For the text-containing cell, return its midpoint in (X, Y) coordinate format. 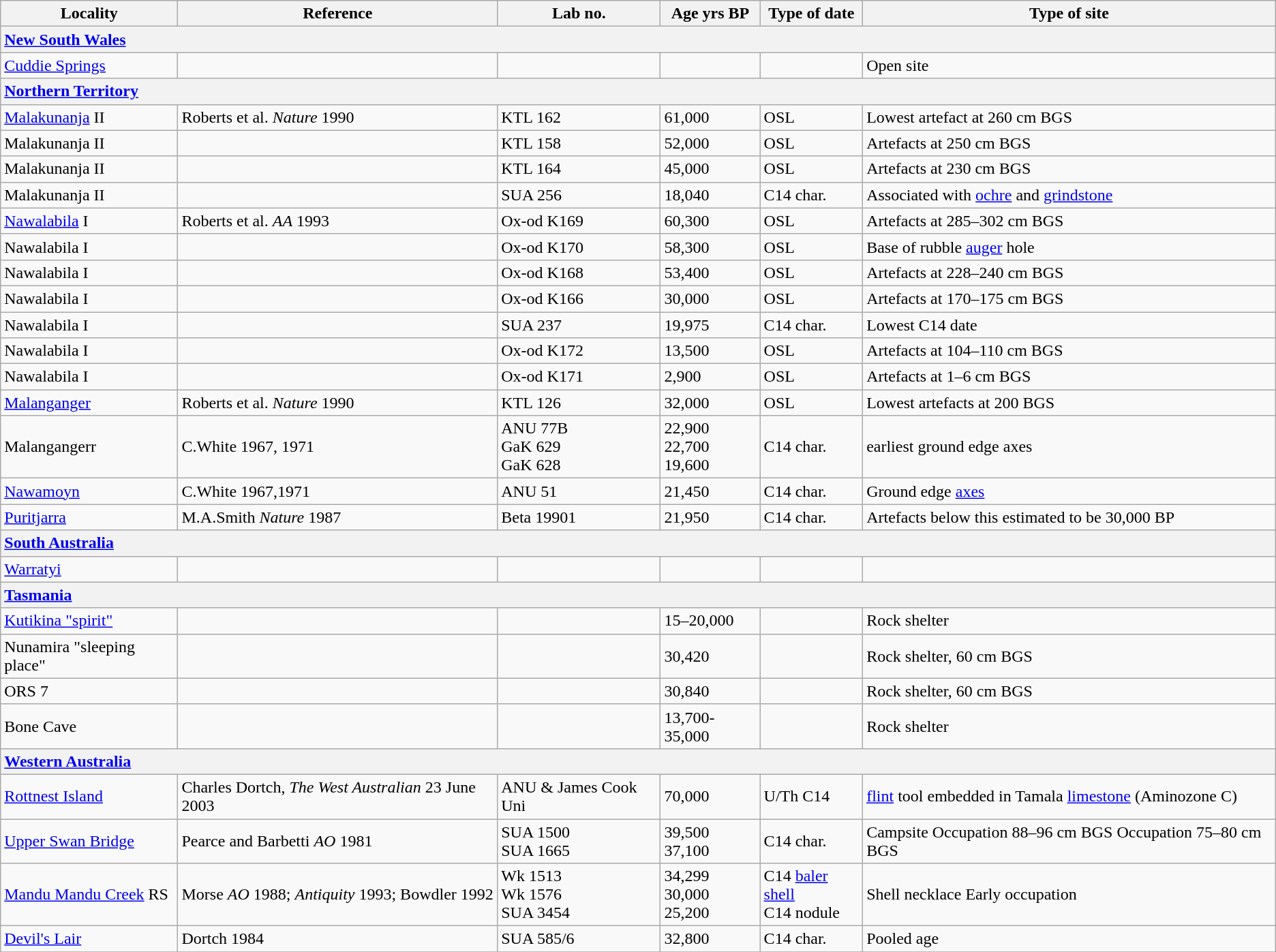
32,000 (710, 403)
earliest ground edge axes (1069, 447)
61,000 (710, 117)
KTL 164 (579, 169)
21,950 (710, 517)
13,700-35,000 (710, 726)
70,000 (710, 796)
53,400 (710, 273)
Ox-od K172 (579, 351)
15–20,000 (710, 621)
Dortch 1984 (338, 939)
Ground edge axes (1069, 491)
2,900 (710, 377)
Type of date (811, 14)
Open site (1069, 65)
ORS 7 (89, 691)
Charles Dortch, The West Australian 23 June 2003 (338, 796)
Nawamoyn (89, 491)
Artefacts at 230 cm BGS (1069, 169)
Artefacts at 228–240 cm BGS (1069, 273)
Malangangerr (89, 447)
Lab no. (579, 14)
Base of rubble auger hole (1069, 247)
Cuddie Springs (89, 65)
Lowest artefact at 260 cm BGS (1069, 117)
34,299 30,000 25,200 (710, 895)
KTL 162 (579, 117)
Rottnest Island (89, 796)
39,500 37,100 (710, 841)
Bone Cave (89, 726)
Ox-od K168 (579, 273)
18,040 (710, 195)
45,000 (710, 169)
Artefacts at 104–110 cm BGS (1069, 351)
Northern Territory (638, 91)
M.A.Smith Nature 1987 (338, 517)
Ox-od K170 (579, 247)
30,420 (710, 656)
Roberts et al. AA 1993 (338, 221)
South Australia (638, 543)
New South Wales (638, 40)
KTL 126 (579, 403)
Mandu Mandu Creek RS (89, 895)
Associated with ochre and grindstone (1069, 195)
Malanganger (89, 403)
Artefacts at 170–175 cm BGS (1069, 298)
Morse AO 1988; Antiquity 1993; Bowdler 1992 (338, 895)
52,000 (710, 143)
SUA 585/6 (579, 939)
22,900 22,700 19,600 (710, 447)
Artefacts at 1–6 cm BGS (1069, 377)
Artefacts below this estimated to be 30,000 BP (1069, 517)
Ox-od K169 (579, 221)
ANU 51 (579, 491)
Ox-od K171 (579, 377)
58,300 (710, 247)
60,300 (710, 221)
SUA 237 (579, 325)
Warratyi (89, 569)
ANU 77B GaK 629 GaK 628 (579, 447)
C14 baler shell C14 nodule (811, 895)
Beta 19901 (579, 517)
Reference (338, 14)
Lowest C14 date (1069, 325)
Kutikina "spirit" (89, 621)
Tasmania (638, 595)
Artefacts at 250 cm BGS (1069, 143)
32,800 (710, 939)
Lowest artefacts at 200 BGS (1069, 403)
30,840 (710, 691)
Western Australia (638, 761)
SUA 1500 SUA 1665 (579, 841)
Ox-od K166 (579, 298)
Locality (89, 14)
Upper Swan Bridge (89, 841)
Devil's Lair (89, 939)
Pooled age (1069, 939)
30,000 (710, 298)
U/Th C14 (811, 796)
13,500 (710, 351)
Pearce and Barbetti AO 1981 (338, 841)
Puritjarra (89, 517)
Wk 1513 Wk 1576 SUA 3454 (579, 895)
ANU & James Cook Uni (579, 796)
21,450 (710, 491)
Age yrs BP (710, 14)
Campsite Occupation 88–96 cm BGS Occupation 75–80 cm BGS (1069, 841)
Type of site (1069, 14)
Artefacts at 285–302 cm BGS (1069, 221)
KTL 158 (579, 143)
SUA 256 (579, 195)
C.White 1967,1971 (338, 491)
Nunamira "sleeping place" (89, 656)
19,975 (710, 325)
C.White 1967, 1971 (338, 447)
flint tool embedded in Tamala limestone (Aminozone C) (1069, 796)
Shell necklace Early occupation (1069, 895)
